Find where the given text appears and provide that cell's center as [X, Y] coordinate. 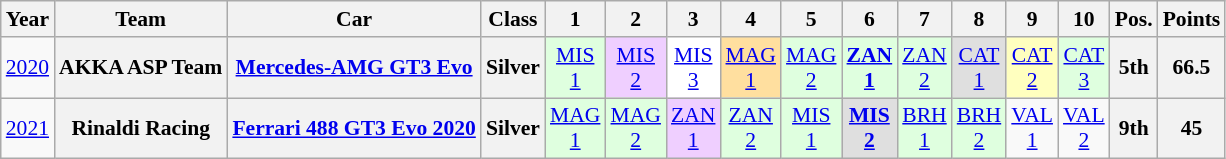
5 [812, 19]
2020 [28, 68]
9 [1032, 19]
Class [513, 19]
Year [28, 19]
10 [1084, 19]
4 [750, 19]
6 [870, 19]
AKKA ASP Team [140, 68]
Car [354, 19]
VAL 2 [1084, 128]
MIS3 [693, 68]
Mercedes-AMG GT3 Evo [354, 68]
Team [140, 19]
8 [980, 19]
Rinaldi Racing [140, 128]
BRH1 [924, 128]
CAT2 [1032, 68]
45 [1192, 128]
9th [1134, 128]
5th [1134, 68]
BRH2 [980, 128]
2021 [28, 128]
7 [924, 19]
CAT1 [980, 68]
1 [576, 19]
3 [693, 19]
Pos. [1134, 19]
Points [1192, 19]
66.5 [1192, 68]
CAT3 [1084, 68]
Ferrari 488 GT3 Evo 2020 [354, 128]
2 [636, 19]
VAL1 [1032, 128]
